Identify which cell holds the provided text, then report its [x, y] central coordinate. 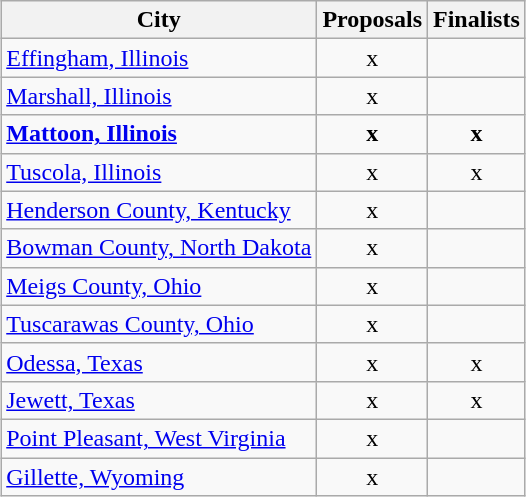
Henderson County, Kentucky [159, 210]
Tuscarawas County, Ohio [159, 324]
Mattoon, Illinois [159, 134]
Effingham, Illinois [159, 58]
Bowman County, North Dakota [159, 248]
Jewett, Texas [159, 400]
Point Pleasant, West Virginia [159, 438]
Tuscola, Illinois [159, 172]
Meigs County, Ohio [159, 286]
Proposals [372, 20]
Finalists [477, 20]
Odessa, Texas [159, 362]
Gillette, Wyoming [159, 477]
Marshall, Illinois [159, 96]
City [159, 20]
